Provide the (x, y) coordinate of the cell's center where the given text is located.  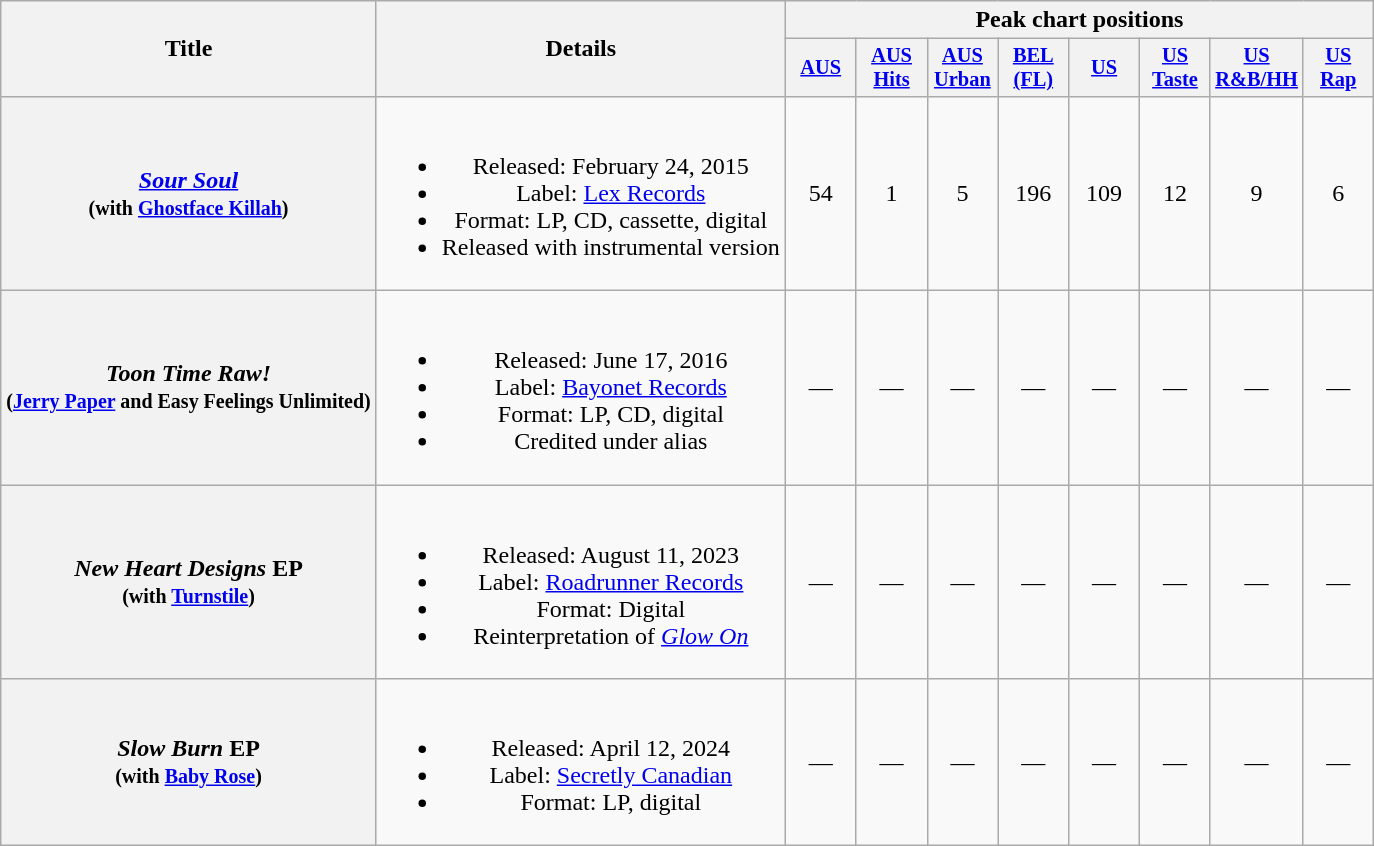
Released: June 17, 2016Label: Bayonet RecordsFormat: LP, CD, digitalCredited under alias (580, 388)
5 (962, 193)
Details (580, 49)
Released: August 11, 2023Label: Roadrunner RecordsFormat: DigitalReinterpretation of Glow On (580, 582)
USRap (1338, 68)
AUS (820, 68)
54 (820, 193)
AUSHits (892, 68)
12 (1176, 193)
Released: February 24, 2015Label: Lex RecordsFormat: LP, CD, cassette, digitalReleased with instrumental version (580, 193)
196 (1034, 193)
US (1104, 68)
Title (189, 49)
New Heart Designs EP(with Turnstile) (189, 582)
1 (892, 193)
Peak chart positions (1079, 20)
6 (1338, 193)
Toon Time Raw!(Jerry Paper and Easy Feelings Unlimited) (189, 388)
Released: April 12, 2024Label: Secretly CanadianFormat: LP, digital (580, 762)
Slow Burn EP(with Baby Rose) (189, 762)
USTaste (1176, 68)
109 (1104, 193)
AUSUrban (962, 68)
US R&B/HH (1256, 68)
Sour Soul(with Ghostface Killah) (189, 193)
9 (1256, 193)
BEL(FL) (1034, 68)
